Extract the [x, y] coordinate from the center of the cell holding the provided text.  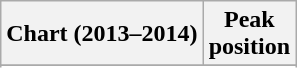
Chart (2013–2014) [102, 34]
Peakposition [249, 34]
